Find where the given text appears and provide that cell's center as (X, Y) coordinate. 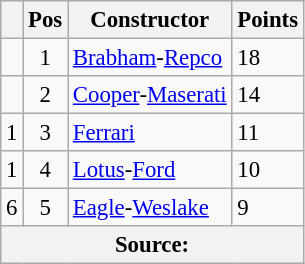
Cooper-Maserati (150, 95)
Ferrari (150, 133)
5 (46, 208)
4 (46, 170)
10 (268, 170)
11 (268, 133)
Source: (152, 245)
14 (268, 95)
2 (46, 95)
Constructor (150, 20)
6 (12, 208)
3 (46, 133)
18 (268, 58)
Pos (46, 20)
9 (268, 208)
Eagle-Weslake (150, 208)
Points (268, 20)
Lotus-Ford (150, 170)
Brabham-Repco (150, 58)
